Capture the cell that displays the provided text and extract its (x, y) central coordinate. 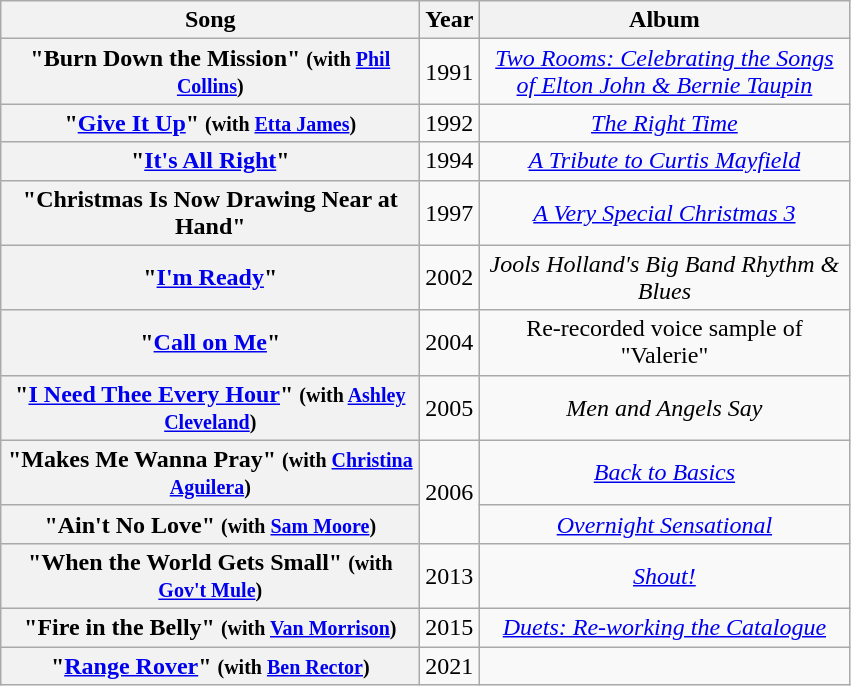
2013 (450, 576)
Album (664, 20)
Shout! (664, 576)
Overnight Sensational (664, 524)
"Fire in the Belly" (with Van Morrison) (210, 627)
Two Rooms: Celebrating the Songs of Elton John & Bernie Taupin (664, 72)
A Tribute to Curtis Mayfield (664, 161)
"Call on Me" (210, 342)
Year (450, 20)
2005 (450, 408)
Song (210, 20)
The Right Time (664, 123)
1994 (450, 161)
Re-recorded voice sample of "Valerie" (664, 342)
1997 (450, 212)
"Give It Up" (with Etta James) (210, 123)
"Burn Down the Mission" (with Phil Collins) (210, 72)
A Very Special Christmas 3 (664, 212)
"It's All Right" (210, 161)
2015 (450, 627)
1992 (450, 123)
"Ain't No Love" (with Sam Moore) (210, 524)
2006 (450, 492)
Men and Angels Say (664, 408)
"Christmas Is Now Drawing Near at Hand" (210, 212)
"Range Rover" (with Ben Rector) (210, 665)
Jools Holland's Big Band Rhythm & Blues (664, 278)
Back to Basics (664, 472)
2004 (450, 342)
"I Need Thee Every Hour" (with Ashley Cleveland) (210, 408)
"Makes Me Wanna Pray" (with Christina Aguilera) (210, 472)
2021 (450, 665)
"When the World Gets Small" (with Gov't Mule) (210, 576)
Duets: Re-working the Catalogue (664, 627)
2002 (450, 278)
1991 (450, 72)
"I'm Ready" (210, 278)
